Extract the [x, y] coordinate from the center of the cell holding the provided text.  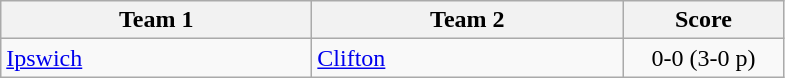
0-0 (3-0 p) [704, 58]
Clifton [468, 58]
Team 1 [156, 20]
Score [704, 20]
Team 2 [468, 20]
Ipswich [156, 58]
